Return the (X, Y) coordinate for the center point of the cell that contains the specified text.  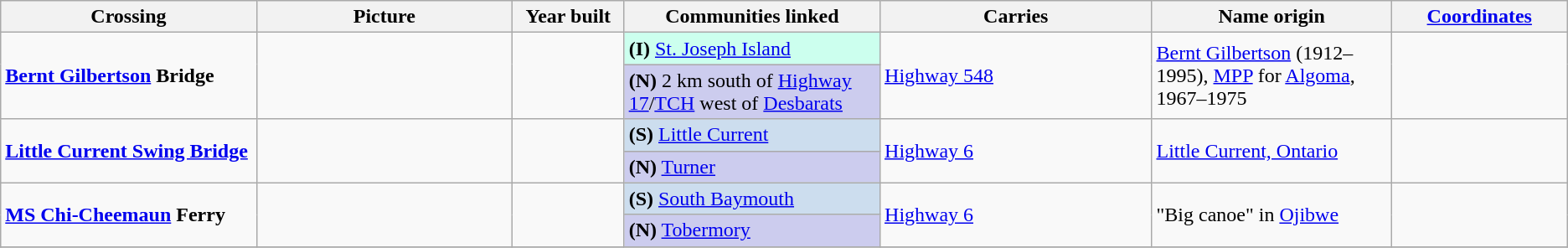
Picture (384, 17)
(S) South Baymouth (752, 199)
Name origin (1271, 17)
(N) 2 km south of Highway 17/TCH west of Desbarats (752, 92)
Carries (1016, 17)
Communities linked (752, 17)
Little Current Swing Bridge (129, 151)
(I) St. Joseph Island (752, 49)
Bernt Gilbertson Bridge (129, 75)
(N) Turner (752, 167)
Highway 548 (1016, 75)
Little Current, Ontario (1271, 151)
Year built (569, 17)
(S) Little Current (752, 135)
MS Chi-Cheemaun Ferry (129, 214)
Crossing (129, 17)
"Big canoe" in Ojibwe (1271, 214)
(N) Tobermory (752, 230)
Bernt Gilbertson (1912–1995), MPP for Algoma, 1967–1975 (1271, 75)
Coordinates (1479, 17)
